For the text-containing cell, return its midpoint in (x, y) coordinate format. 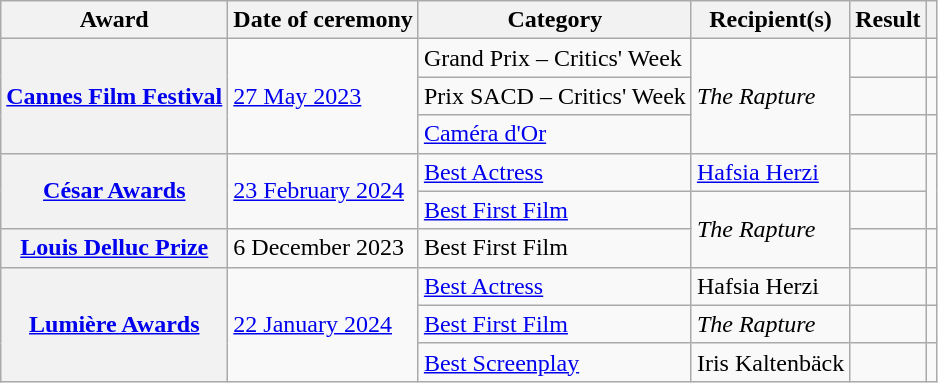
Caméra d'Or (554, 134)
22 January 2024 (324, 324)
Prix SACD – Critics' Week (554, 96)
23 February 2024 (324, 191)
César Awards (114, 191)
Award (114, 20)
6 December 2023 (324, 248)
Iris Kaltenbäck (770, 362)
Recipient(s) (770, 20)
Cannes Film Festival (114, 96)
Lumière Awards (114, 324)
Date of ceremony (324, 20)
Grand Prix – Critics' Week (554, 58)
Louis Delluc Prize (114, 248)
Category (554, 20)
27 May 2023 (324, 96)
Best Screenplay (554, 362)
Result (888, 20)
